Pinpoint the cell where the given text exists, returning its [X, Y] midpoint coordinate. 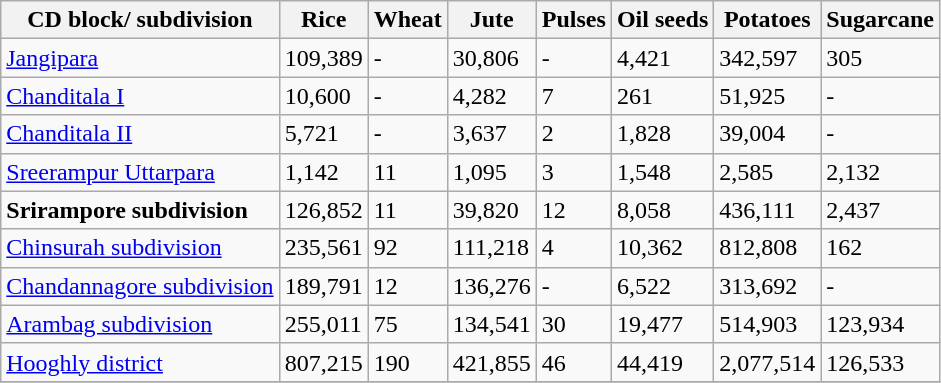
30,806 [492, 58]
75 [408, 324]
6,522 [662, 286]
10,362 [662, 248]
162 [880, 248]
514,903 [768, 324]
123,934 [880, 324]
1,548 [662, 172]
46 [574, 362]
255,011 [324, 324]
136,276 [492, 286]
812,808 [768, 248]
Sreerampur Uttarpara [140, 172]
3 [574, 172]
436,111 [768, 210]
2 [574, 134]
92 [408, 248]
342,597 [768, 58]
7 [574, 96]
Chandannagore subdivision [140, 286]
Srirampore subdivision [140, 210]
Sugarcane [880, 20]
1,142 [324, 172]
Rice [324, 20]
Jangipara [140, 58]
134,541 [492, 324]
190 [408, 362]
39,820 [492, 210]
Potatoes [768, 20]
313,692 [768, 286]
111,218 [492, 248]
8,058 [662, 210]
1,095 [492, 172]
421,855 [492, 362]
126,852 [324, 210]
19,477 [662, 324]
305 [880, 58]
CD block/ subdivision [140, 20]
189,791 [324, 286]
807,215 [324, 362]
126,533 [880, 362]
51,925 [768, 96]
4,282 [492, 96]
2,077,514 [768, 362]
Pulses [574, 20]
Hooghly district [140, 362]
4,421 [662, 58]
235,561 [324, 248]
5,721 [324, 134]
261 [662, 96]
2,132 [880, 172]
2,437 [880, 210]
1,828 [662, 134]
109,389 [324, 58]
3,637 [492, 134]
Jute [492, 20]
30 [574, 324]
Oil seeds [662, 20]
10,600 [324, 96]
4 [574, 248]
Wheat [408, 20]
Chinsurah subdivision [140, 248]
Arambag subdivision [140, 324]
44,419 [662, 362]
Chanditala II [140, 134]
Chanditala I [140, 96]
39,004 [768, 134]
2,585 [768, 172]
